Return the (x, y) coordinate for the center point of the cell that contains the specified text.  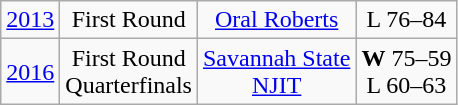
Savannah StateNJIT (276, 72)
W 75–59L 60–63 (406, 72)
Oral Roberts (276, 20)
2016 (30, 72)
First RoundQuarterfinals (129, 72)
First Round (129, 20)
L 76–84 (406, 20)
2013 (30, 20)
